Provide the (X, Y) coordinate of the cell's center where the given text is located.  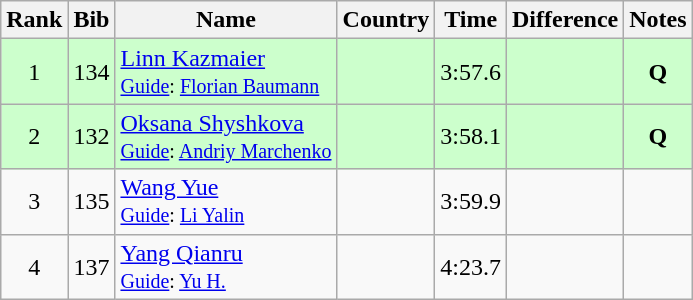
Linn KazmaierGuide: Florian Baumann (226, 72)
Difference (566, 20)
3:58.1 (471, 136)
Name (226, 20)
135 (92, 202)
1 (34, 72)
Rank (34, 20)
4 (34, 266)
137 (92, 266)
3:57.6 (471, 72)
134 (92, 72)
Bib (92, 20)
Yang QianruGuide: Yu H. (226, 266)
Time (471, 20)
4:23.7 (471, 266)
Oksana ShyshkovaGuide: Andriy Marchenko (226, 136)
132 (92, 136)
Country (386, 20)
Notes (658, 20)
3:59.9 (471, 202)
3 (34, 202)
Wang YueGuide: Li Yalin (226, 202)
2 (34, 136)
